Return the [X, Y] coordinate for the center point of the cell that contains the specified text.  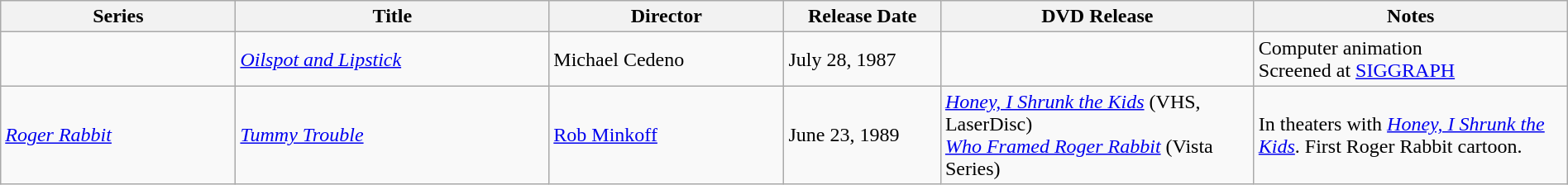
Honey, I Shrunk the Kids (VHS, LaserDisc) Who Framed Roger Rabbit (Vista Series) [1097, 135]
Computer animation Screened at SIGGRAPH [1411, 59]
Release Date [862, 17]
Rob Minkoff [667, 135]
In theaters with Honey, I Shrunk the Kids. First Roger Rabbit cartoon. [1411, 135]
Series [118, 17]
Tummy Trouble [392, 135]
July 28, 1987 [862, 59]
DVD Release [1097, 17]
Title [392, 17]
June 23, 1989 [862, 135]
Roger Rabbit [118, 135]
Notes [1411, 17]
Director [667, 17]
Michael Cedeno [667, 59]
Oilspot and Lipstick [392, 59]
